Detect which cell encompasses the target text, then output its [x, y] center coordinate. 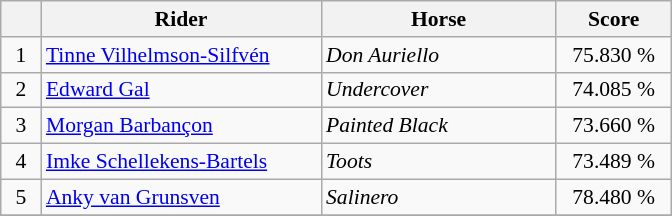
75.830 % [614, 55]
2 [21, 90]
74.085 % [614, 90]
Score [614, 19]
5 [21, 197]
Salinero [438, 197]
Painted Black [438, 126]
78.480 % [614, 197]
Tinne Vilhelmson-Silfvén [181, 55]
Don Auriello [438, 55]
Morgan Barbançon [181, 126]
1 [21, 55]
Edward Gal [181, 90]
Horse [438, 19]
Undercover [438, 90]
73.489 % [614, 162]
3 [21, 126]
Imke Schellekens-Bartels [181, 162]
Anky van Grunsven [181, 197]
Toots [438, 162]
73.660 % [614, 126]
Rider [181, 19]
4 [21, 162]
